Search for the cell housing the specified text and yield its (x, y) center coordinate. 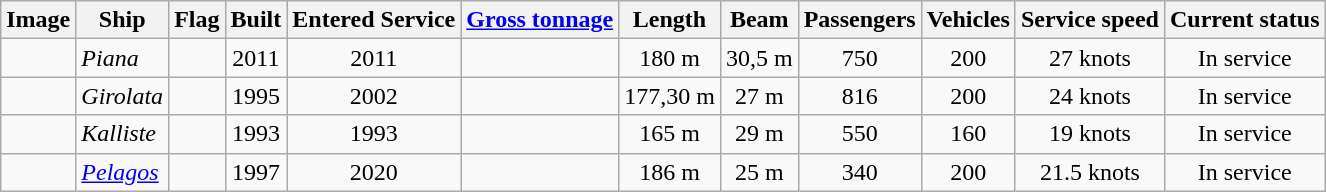
Passengers (860, 20)
27 m (759, 96)
180 m (670, 58)
2002 (374, 96)
1995 (256, 96)
Service speed (1090, 20)
165 m (670, 134)
816 (860, 96)
186 m (670, 172)
Piana (122, 58)
24 knots (1090, 96)
2020 (374, 172)
29 m (759, 134)
Entered Service (374, 20)
Current status (1244, 20)
30,5 m (759, 58)
19 knots (1090, 134)
Kalliste (122, 134)
160 (968, 134)
Length (670, 20)
750 (860, 58)
Pelagos (122, 172)
Vehicles (968, 20)
Image (38, 20)
25 m (759, 172)
Ship (122, 20)
21.5 knots (1090, 172)
177,30 m (670, 96)
27 knots (1090, 58)
550 (860, 134)
Gross tonnage (540, 20)
Flag (197, 20)
340 (860, 172)
1997 (256, 172)
Beam (759, 20)
Girolata (122, 96)
Built (256, 20)
